Extract the (x, y) coordinate from the center of the cell holding the provided text.  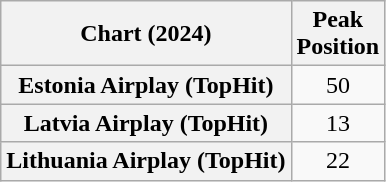
Chart (2024) (146, 34)
PeakPosition (338, 34)
Lithuania Airplay (TopHit) (146, 161)
50 (338, 85)
22 (338, 161)
Estonia Airplay (TopHit) (146, 85)
Latvia Airplay (TopHit) (146, 123)
13 (338, 123)
